Pinpoint the cell where the given text exists, returning its [X, Y] midpoint coordinate. 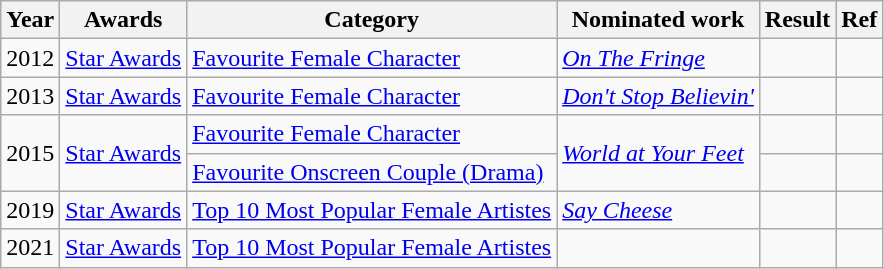
Don't Stop Believin' [658, 96]
On The Fringe [658, 58]
Say Cheese [658, 210]
2012 [30, 58]
Category [372, 20]
World at Your Feet [658, 153]
Result [797, 20]
2021 [30, 248]
Ref [860, 20]
Nominated work [658, 20]
2013 [30, 96]
2019 [30, 210]
Year [30, 20]
Awards [124, 20]
Favourite Onscreen Couple (Drama) [372, 172]
2015 [30, 153]
